Search for the cell housing the specified text and yield its [x, y] center coordinate. 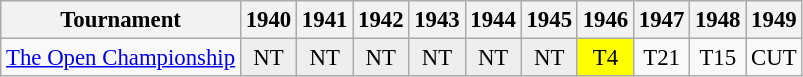
1949 [774, 20]
1945 [549, 20]
1943 [437, 20]
CUT [774, 58]
T4 [605, 58]
1947 [661, 20]
1940 [268, 20]
1948 [718, 20]
1941 [325, 20]
1944 [493, 20]
1942 [381, 20]
The Open Championship [121, 58]
T21 [661, 58]
T15 [718, 58]
Tournament [121, 20]
1946 [605, 20]
